Provide the [X, Y] coordinate of the cell's center where the given text is located.  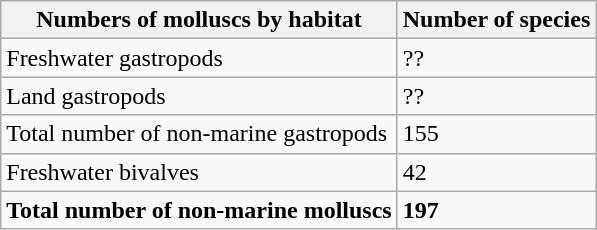
155 [496, 134]
Total number of non-marine gastropods [199, 134]
Freshwater bivalves [199, 172]
Numbers of molluscs by habitat [199, 20]
Total number of non-marine molluscs [199, 210]
Number of species [496, 20]
Freshwater gastropods [199, 58]
Land gastropods [199, 96]
197 [496, 210]
42 [496, 172]
